Output the (x, y) coordinate of the center of the cell containing the given text.  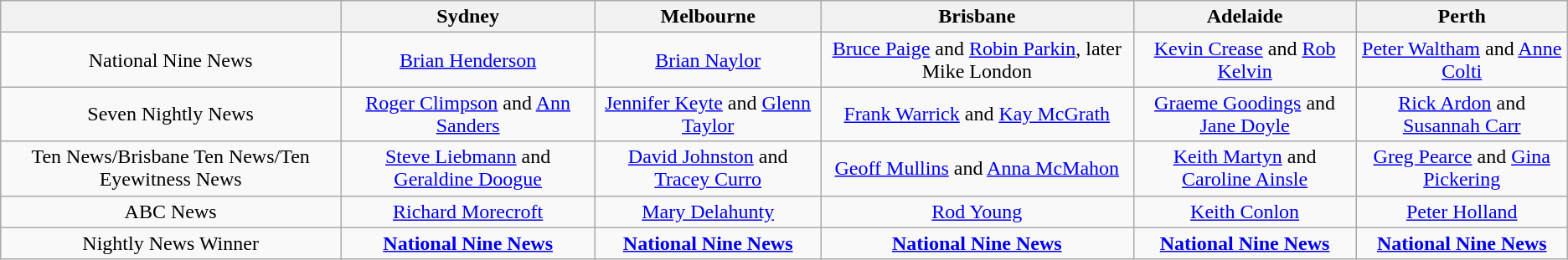
Rick Ardon and Susannah Carr (1462, 114)
Keith Martyn and Caroline Ainsle (1245, 169)
Keith Conlon (1245, 212)
Brian Naylor (709, 60)
Frank Warrick and Kay McGrath (977, 114)
Kevin Crease and Rob Kelvin (1245, 60)
Geoff Mullins and Anna McMahon (977, 169)
Adelaide (1245, 17)
Greg Pearce and Gina Pickering (1462, 169)
Rod Young (977, 212)
Brisbane (977, 17)
Steve Liebmann and Geraldine Doogue (468, 169)
Ten News/Brisbane Ten News/Ten Eyewitness News (171, 169)
Mary Delahunty (709, 212)
Perth (1462, 17)
ABC News (171, 212)
Seven Nightly News (171, 114)
Brian Henderson (468, 60)
David Johnston and Tracey Curro (709, 169)
Graeme Goodings and Jane Doyle (1245, 114)
Peter Holland (1462, 212)
Sydney (468, 17)
Peter Waltham and Anne Colti (1462, 60)
Melbourne (709, 17)
Roger Climpson and Ann Sanders (468, 114)
Bruce Paige and Robin Parkin, later Mike London (977, 60)
Jennifer Keyte and Glenn Taylor (709, 114)
Richard Morecroft (468, 212)
Nightly News Winner (171, 243)
